Pinpoint the cell where the given text exists, returning its [x, y] midpoint coordinate. 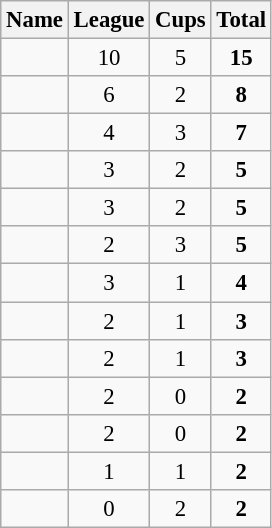
Cups [180, 20]
15 [241, 58]
7 [241, 133]
League [108, 20]
10 [108, 58]
6 [108, 95]
Total [241, 20]
Name [35, 20]
8 [241, 95]
